Capture the cell that displays the provided text and extract its (X, Y) central coordinate. 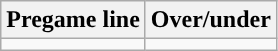
Over/under (210, 20)
Pregame line (74, 20)
